Capture the cell that displays the provided text and extract its [X, Y] central coordinate. 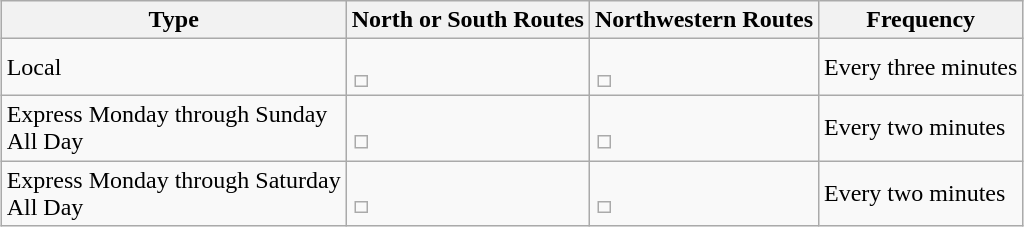
Frequency [921, 20]
North or South Routes [468, 20]
Local [174, 68]
Northwestern Routes [704, 20]
Every three minutes [921, 68]
Express Monday through SaturdayAll Day [174, 192]
Express Monday through SundayAll Day [174, 128]
Type [174, 20]
